Search for the cell housing the specified text and yield its (x, y) center coordinate. 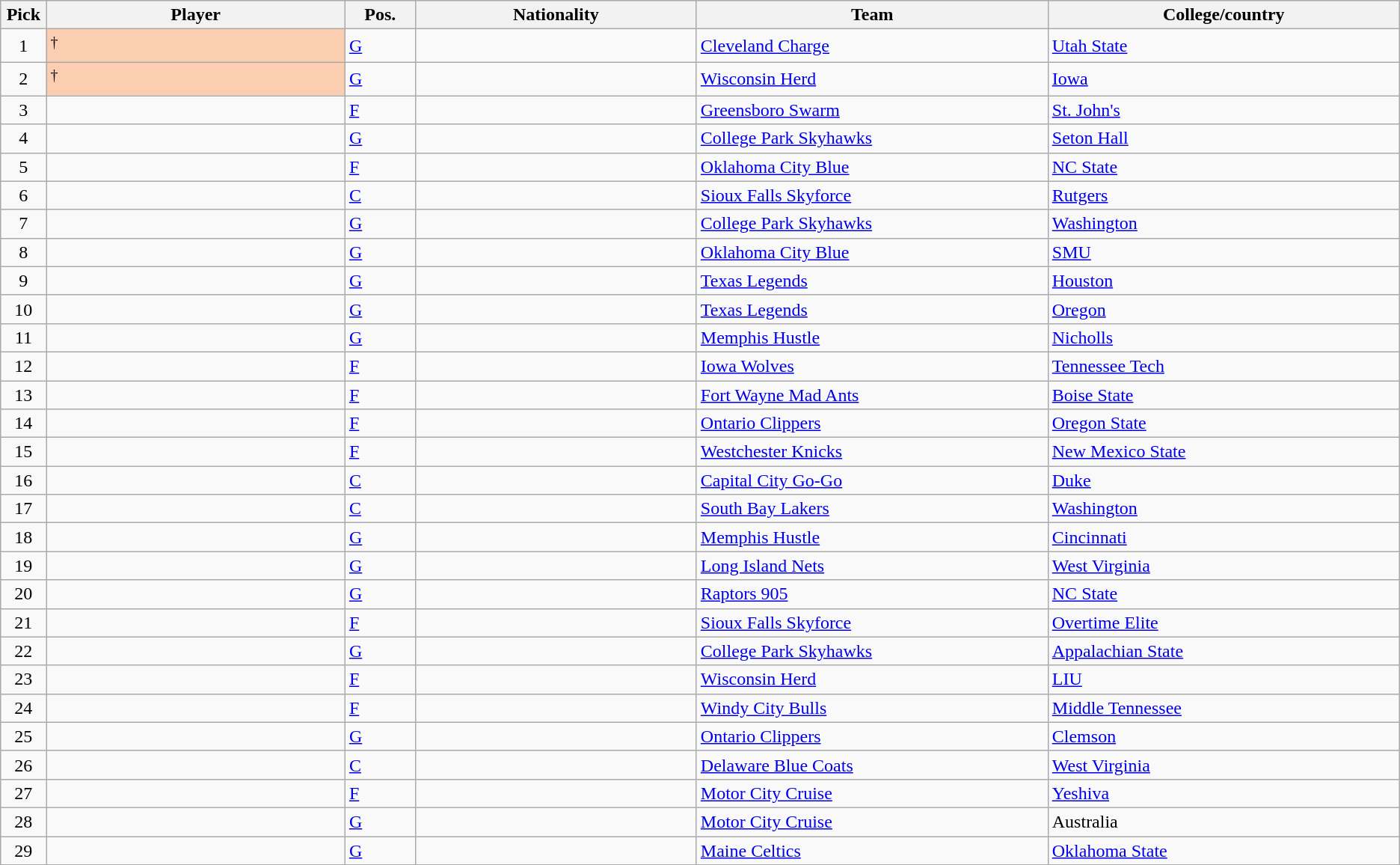
Delaware Blue Coats (872, 765)
26 (24, 765)
28 (24, 822)
7 (24, 224)
13 (24, 395)
Pick (24, 15)
Pos. (380, 15)
Tennessee Tech (1224, 366)
Utah State (1224, 46)
11 (24, 337)
New Mexico State (1224, 452)
3 (24, 110)
20 (24, 594)
SMU (1224, 252)
12 (24, 366)
29 (24, 851)
St. John's (1224, 110)
24 (24, 708)
Fort Wayne Mad Ants (872, 395)
16 (24, 480)
LIU (1224, 679)
6 (24, 195)
Seton Hall (1224, 138)
15 (24, 452)
1 (24, 46)
Yeshiva (1224, 793)
Nicholls (1224, 337)
9 (24, 281)
South Bay Lakers (872, 509)
Westchester Knicks (872, 452)
8 (24, 252)
Oklahoma State (1224, 851)
19 (24, 566)
Team (872, 15)
Houston (1224, 281)
Middle Tennessee (1224, 708)
21 (24, 623)
10 (24, 309)
Australia (1224, 822)
5 (24, 167)
27 (24, 793)
22 (24, 651)
25 (24, 736)
Iowa (1224, 79)
14 (24, 424)
2 (24, 79)
Overtime Elite (1224, 623)
Appalachian State (1224, 651)
Raptors 905 (872, 594)
Long Island Nets (872, 566)
17 (24, 509)
23 (24, 679)
Capital City Go-Go (872, 480)
Nationality (556, 15)
Rutgers (1224, 195)
Boise State (1224, 395)
Oregon State (1224, 424)
Player (196, 15)
Duke (1224, 480)
18 (24, 537)
Clemson (1224, 736)
Windy City Bulls (872, 708)
Maine Celtics (872, 851)
College/country (1224, 15)
Greensboro Swarm (872, 110)
Iowa Wolves (872, 366)
Cleveland Charge (872, 46)
Cincinnati (1224, 537)
4 (24, 138)
Oregon (1224, 309)
